Output the (X, Y) coordinate of the center of the cell containing the given text.  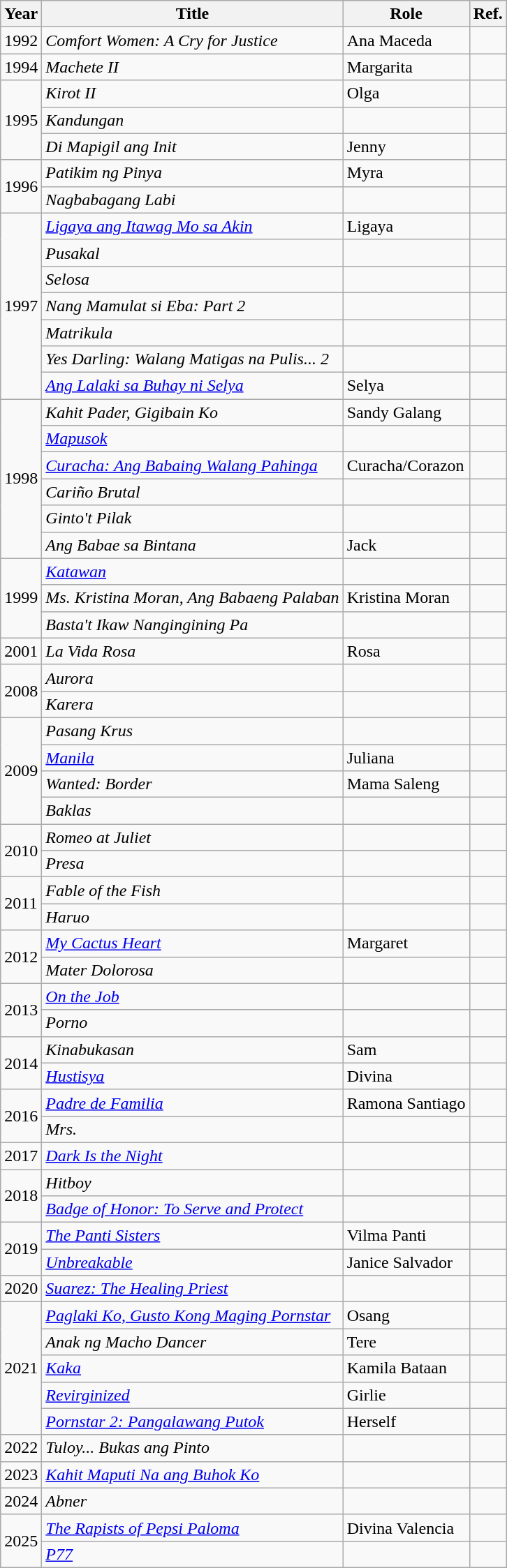
Osang (406, 1315)
Title (193, 14)
Pasang Krus (193, 731)
Kristina Moran (406, 598)
Padre de Familia (193, 1103)
Anak ng Macho Dancer (193, 1342)
2001 (21, 651)
Hitboy (193, 1183)
Ligaya ang Itawag Mo sa Akin (193, 226)
2016 (21, 1116)
Nang Mamulat si Eba: Part 2 (193, 306)
Tuloy... Bukas ang Pinto (193, 1448)
Divina Valencia (406, 1528)
Mater Dolorosa (193, 970)
Karera (193, 704)
Abner (193, 1501)
2017 (21, 1156)
Kandungan (193, 120)
Badge of Honor: To Serve and Protect (193, 1209)
Mama Saleng (406, 784)
Porno (193, 1023)
Mrs. (193, 1129)
Pornstar 2: Pangalawang Putok (193, 1421)
2011 (21, 904)
Wanted: Border (193, 784)
Olga (406, 94)
Matrikula (193, 333)
Year (21, 14)
Katawan (193, 572)
My Cactus Heart (193, 943)
Juliana (406, 757)
Ana Maceda (406, 40)
Tere (406, 1342)
Unbreakable (193, 1262)
2020 (21, 1289)
2012 (21, 957)
Curacha: Ang Babaing Walang Pahinga (193, 465)
Ms. Kristina Moran, Ang Babaeng Palaban (193, 598)
Vilma Panti (406, 1236)
Kaka (193, 1368)
Patikim ng Pinya (193, 173)
Fable of the Fish (193, 890)
Ang Lalaki sa Buhay ni Selya (193, 386)
Presa (193, 864)
Girlie (406, 1395)
Selosa (193, 279)
2010 (21, 851)
Kinabukasan (193, 1050)
Yes Darling: Walang Matigas na Pulis... 2 (193, 359)
Manila (193, 757)
Herself (406, 1421)
La Vida Rosa (193, 651)
2023 (21, 1474)
Haruo (193, 917)
1994 (21, 67)
Di Mapigil ang Init (193, 147)
Ang Babae sa Bintana (193, 545)
Ref. (487, 14)
Paglaki Ko, Gusto Kong Maging Pornstar (193, 1315)
Role (406, 14)
The Rapists of Pepsi Paloma (193, 1528)
2025 (21, 1541)
2018 (21, 1196)
1995 (21, 120)
Nagbabagang Labi (193, 200)
Aurora (193, 678)
Revirginized (193, 1395)
Selya (406, 386)
Kahit Pader, Gigibain Ko (193, 412)
2019 (21, 1249)
1998 (21, 479)
Margaret (406, 943)
P77 (193, 1554)
2014 (21, 1063)
Jenny (406, 147)
On the Job (193, 996)
Ligaya (406, 226)
2008 (21, 691)
Baklas (193, 811)
2021 (21, 1368)
Janice Salvador (406, 1262)
Divina (406, 1076)
2009 (21, 770)
Margarita (406, 67)
Jack (406, 545)
Mapusok (193, 439)
Sam (406, 1050)
1997 (21, 306)
1999 (21, 598)
Kamila Bataan (406, 1368)
1996 (21, 186)
Ginto't Pilak (193, 518)
Basta't Ikaw Nangingining Pa (193, 625)
Rosa (406, 651)
Cariño Brutal (193, 492)
Comfort Women: A Cry for Justice (193, 40)
2013 (21, 1010)
Kahit Maputi Na ang Buhok Ko (193, 1474)
Curacha/Corazon (406, 465)
2024 (21, 1501)
Suarez: The Healing Priest (193, 1289)
Myra (406, 173)
Hustisya (193, 1076)
Ramona Santiago (406, 1103)
Romeo at Juliet (193, 837)
2022 (21, 1448)
Sandy Galang (406, 412)
The Panti Sisters (193, 1236)
Dark Is the Night (193, 1156)
Pusakal (193, 253)
1992 (21, 40)
Kirot II (193, 94)
Machete II (193, 67)
